Capture the cell that displays the provided text and extract its [X, Y] central coordinate. 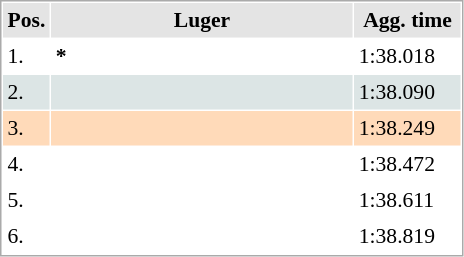
1:38.611 [407, 200]
Luger [202, 20]
Agg. time [407, 20]
1:38.819 [407, 236]
6. [26, 236]
1. [26, 56]
3. [26, 128]
2. [26, 92]
Pos. [26, 20]
1:38.090 [407, 92]
5. [26, 200]
1:38.018 [407, 56]
1:38.472 [407, 164]
1:38.249 [407, 128]
4. [26, 164]
* [202, 56]
